Capture the cell that displays the provided text and extract its [X, Y] central coordinate. 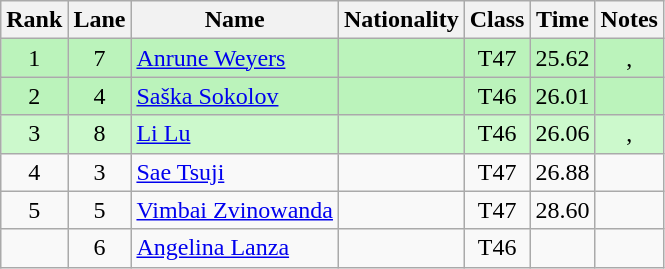
2 [34, 96]
26.01 [562, 96]
28.60 [562, 210]
Nationality [402, 20]
8 [100, 134]
25.62 [562, 58]
26.88 [562, 172]
Vimbai Zvinowanda [235, 210]
26.06 [562, 134]
Angelina Lanza [235, 248]
Notes [629, 20]
Lane [100, 20]
Anrune Weyers [235, 58]
Sae Tsuji [235, 172]
Saška Sokolov [235, 96]
Time [562, 20]
6 [100, 248]
Name [235, 20]
1 [34, 58]
Class [497, 20]
Li Lu [235, 134]
Rank [34, 20]
7 [100, 58]
